Return [x, y] of the center of cell containing provided text 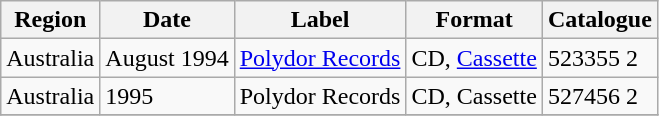
523355 2 [600, 58]
1995 [167, 96]
Catalogue [600, 20]
Label [320, 20]
August 1994 [167, 58]
527456 2 [600, 96]
Region [50, 20]
Format [474, 20]
Date [167, 20]
